Identify which cell holds the provided text, then report its (X, Y) central coordinate. 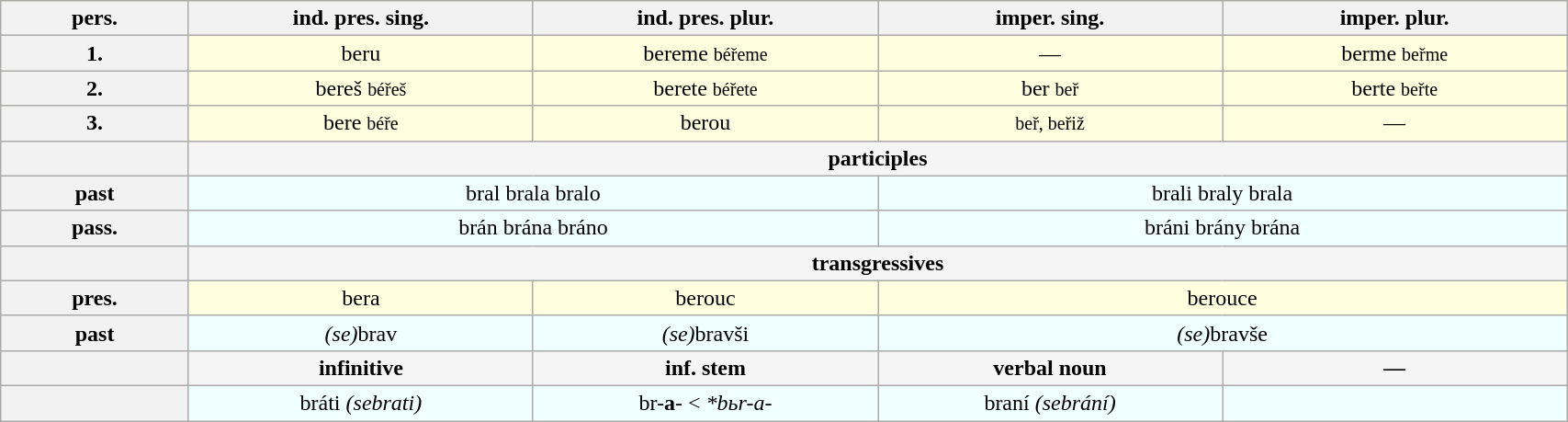
berte beřte (1394, 88)
berou (705, 123)
bereš béřeš (360, 88)
verbal noun (1051, 368)
beru (360, 53)
(se)bravši (705, 333)
(se)bravše (1223, 333)
berme beřme (1394, 53)
ind. pres. plur. (705, 18)
br-a- < *bьr-a- (705, 403)
berouce (1223, 298)
pass. (96, 228)
bral brala bralo (533, 193)
bráti (sebrati) (360, 403)
1. (96, 53)
berouc (705, 298)
imper. sing. (1051, 18)
imper. plur. (1394, 18)
transgressives (877, 263)
braní (sebrání) (1051, 403)
beř, beřiž (1051, 123)
3. (96, 123)
bereme béřeme (705, 53)
pres. (96, 298)
infinitive (360, 368)
participles (877, 158)
bera (360, 298)
bere béře (360, 123)
brán brána bráno (533, 228)
brali braly brala (1223, 193)
ind. pres. sing. (360, 18)
(se)brav (360, 333)
inf. stem (705, 368)
pers. (96, 18)
berete béřete (705, 88)
bráni brány brána (1223, 228)
ber beř (1051, 88)
2. (96, 88)
